Determine the (X, Y) coordinate at the center of the cell enclosing the given text.  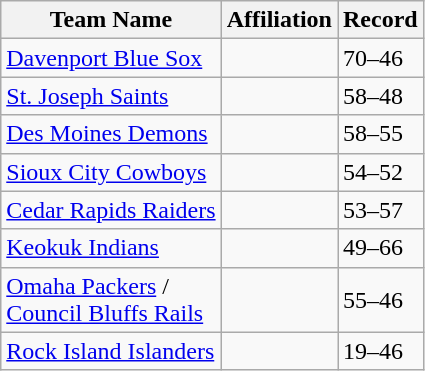
49–66 (381, 248)
Cedar Rapids Raiders (111, 210)
St. Joseph Saints (111, 96)
70–46 (381, 58)
58–48 (381, 96)
19–46 (381, 351)
Team Name (111, 20)
Des Moines Demons (111, 134)
Omaha Packers / Council Bluffs Rails (111, 300)
53–57 (381, 210)
54–52 (381, 172)
Sioux City Cowboys (111, 172)
Keokuk Indians (111, 248)
Davenport Blue Sox (111, 58)
Record (381, 20)
Affiliation (279, 20)
Rock Island Islanders (111, 351)
58–55 (381, 134)
55–46 (381, 300)
